Identify which cell holds the provided text, then report its (x, y) central coordinate. 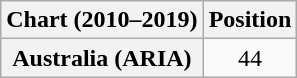
Position (250, 20)
Chart (2010–2019) (102, 20)
Australia (ARIA) (102, 58)
44 (250, 58)
